Pinpoint the cell where the given text exists, returning its (X, Y) midpoint coordinate. 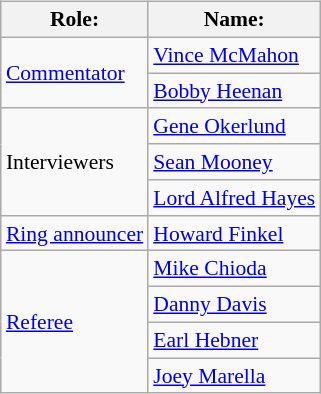
Gene Okerlund (234, 126)
Vince McMahon (234, 55)
Role: (74, 20)
Howard Finkel (234, 233)
Bobby Heenan (234, 91)
Earl Hebner (234, 340)
Commentator (74, 72)
Lord Alfred Hayes (234, 198)
Joey Marella (234, 376)
Name: (234, 20)
Danny Davis (234, 305)
Mike Chioda (234, 269)
Sean Mooney (234, 162)
Interviewers (74, 162)
Referee (74, 322)
Ring announcer (74, 233)
